Locate the cell with the specified text and output its [x, y] center coordinate. 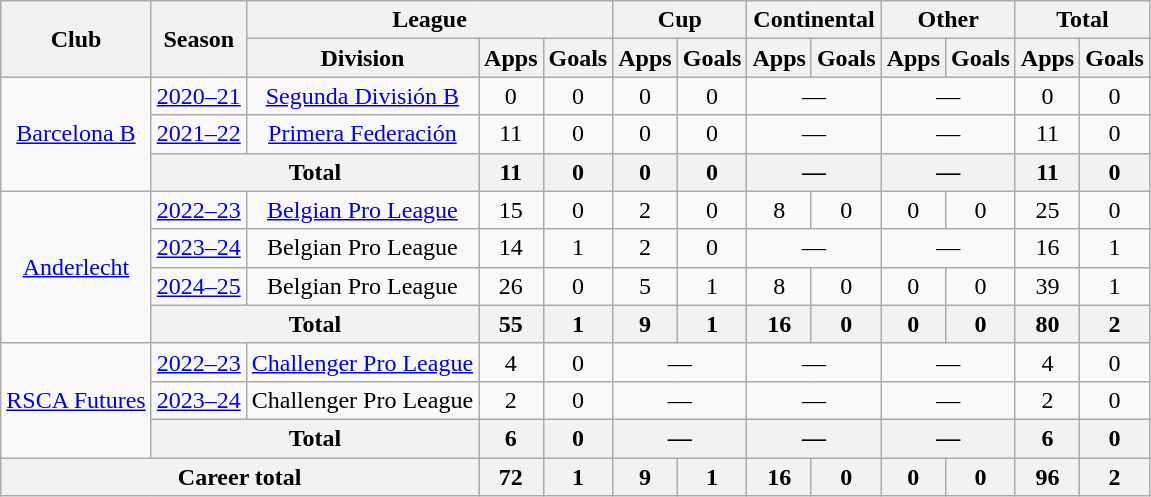
Club [76, 39]
Division [362, 58]
55 [511, 324]
Cup [680, 20]
Season [198, 39]
Other [948, 20]
80 [1047, 324]
Barcelona B [76, 134]
Primera Federación [362, 134]
2020–21 [198, 96]
2024–25 [198, 286]
Anderlecht [76, 267]
96 [1047, 477]
Career total [240, 477]
League [429, 20]
5 [645, 286]
26 [511, 286]
RSCA Futures [76, 400]
Continental [814, 20]
72 [511, 477]
15 [511, 210]
14 [511, 248]
Segunda División B [362, 96]
25 [1047, 210]
2021–22 [198, 134]
39 [1047, 286]
